Scan for the cell matching the given text and deliver its [X, Y] coordinate at center. 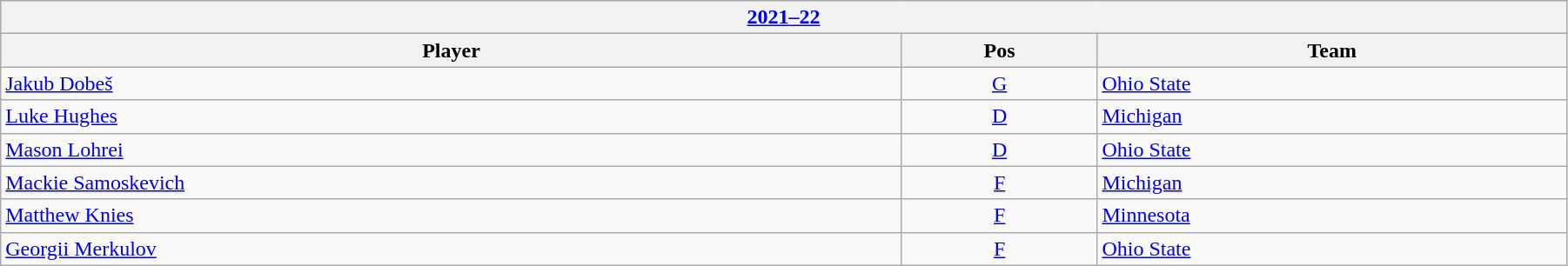
2021–22 [784, 17]
Minnesota [1332, 216]
Luke Hughes [452, 116]
Pos [999, 50]
Jakub Dobeš [452, 83]
Player [452, 50]
Mackie Samoskevich [452, 183]
Matthew Knies [452, 216]
Mason Lohrei [452, 150]
Georgii Merkulov [452, 249]
G [999, 83]
Team [1332, 50]
